Scan for the cell matching the given text and deliver its (x, y) coordinate at center. 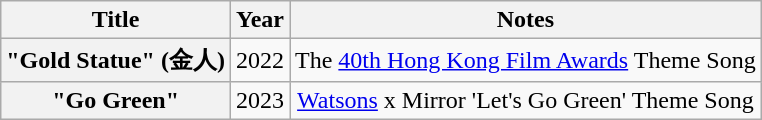
"Gold Statue" (金人) (116, 60)
Watsons x Mirror 'Let's Go Green' Theme Song (526, 100)
The 40th Hong Kong Film Awards Theme Song (526, 60)
2023 (260, 100)
2022 (260, 60)
Year (260, 20)
"Go Green" (116, 100)
Title (116, 20)
Notes (526, 20)
